Identify which cell holds the provided text, then report its (X, Y) central coordinate. 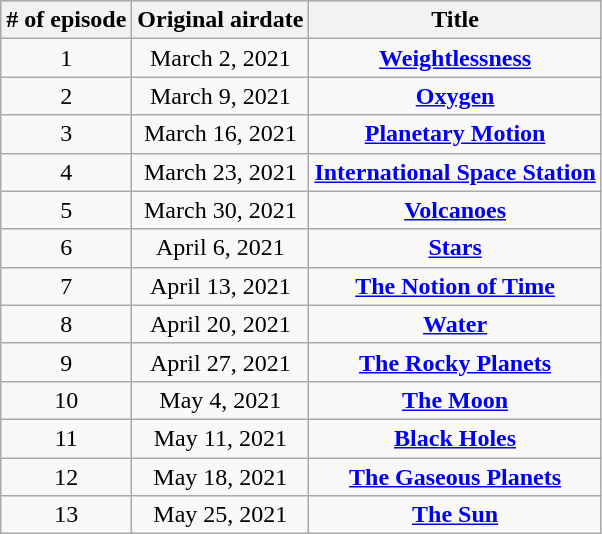
International Space Station (455, 172)
Weightlessness (455, 58)
April 20, 2021 (220, 324)
3 (66, 134)
# of episode (66, 20)
12 (66, 477)
Water (455, 324)
March 2, 2021 (220, 58)
March 9, 2021 (220, 96)
The Rocky Planets (455, 362)
Volcanoes (455, 210)
The Sun (455, 515)
4 (66, 172)
Planetary Motion (455, 134)
9 (66, 362)
The Moon (455, 400)
May 4, 2021 (220, 400)
March 23, 2021 (220, 172)
May 18, 2021 (220, 477)
Oxygen (455, 96)
Black Holes (455, 438)
13 (66, 515)
10 (66, 400)
6 (66, 248)
March 16, 2021 (220, 134)
The Notion of Time (455, 286)
April 13, 2021 (220, 286)
Title (455, 20)
1 (66, 58)
Original airdate (220, 20)
April 6, 2021 (220, 248)
The Gaseous Planets (455, 477)
11 (66, 438)
2 (66, 96)
March 30, 2021 (220, 210)
Stars (455, 248)
8 (66, 324)
May 11, 2021 (220, 438)
7 (66, 286)
April 27, 2021 (220, 362)
5 (66, 210)
May 25, 2021 (220, 515)
